Detect which cell encompasses the target text, then output its [X, Y] center coordinate. 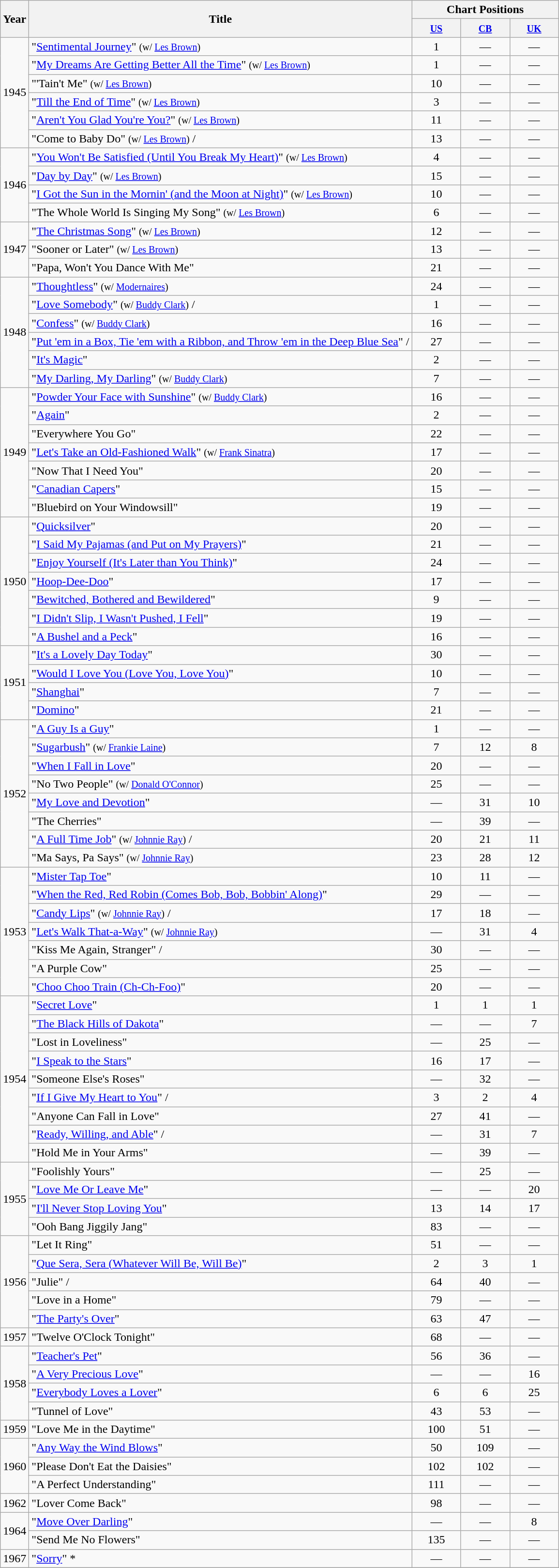
"Confess" (w/ Buddy Clark) [221, 323]
32 [485, 1079]
1962 [15, 1503]
"Let It Ring" [221, 1245]
"I'll Never Stop Loving You" [221, 1208]
28 [485, 858]
"Again" [221, 415]
"Sentimental Journey" (w/ Les Brown) [221, 47]
"Shanghai" [221, 692]
"Love in a Home" [221, 1300]
"Sorry" * [221, 1558]
"A Very Precious Love" [221, 1374]
"Now That I Need You" [221, 470]
"Hoop-Dee-Doo" [221, 581]
"Powder Your Face with Sunshine" (w/ Buddy Clark) [221, 397]
"Domino" [221, 710]
109 [485, 1448]
"Teacher's Pet" [221, 1355]
"The Black Hills of Dakota" [221, 1024]
"Foolishly Yours" [221, 1171]
53 [485, 1411]
"Twelve O'Clock Tonight" [221, 1337]
"You Won't Be Satisfied (Until You Break My Heart)" (w/ Les Brown) [221, 157]
"Day by Day" (w/ Les Brown) [221, 175]
"My Love and Devotion" [221, 802]
1957 [15, 1337]
"I Got the Sun in the Mornin' (and the Moon at Night)" (w/ Les Brown) [221, 194]
"Let's Walk That-a-Way" (w/ Johnnie Ray) [221, 931]
"Tunnel of Love" [221, 1411]
"Move Over Darling" [221, 1521]
64 [437, 1282]
50 [437, 1448]
"Choo Choo Train (Ch-Ch-Foo)" [221, 987]
"It's Magic" [221, 360]
Year [15, 19]
"Aren't You Glad You're You?" (w/ Les Brown) [221, 120]
1948 [15, 332]
"Enjoy Yourself (It's Later than You Think)" [221, 563]
"I Didn't Slip, I Wasn't Pushed, I Fell" [221, 618]
79 [437, 1300]
1947 [15, 249]
"Love Me Or Leave Me" [221, 1190]
83 [437, 1226]
1945 [15, 93]
"I Speak to the Stars" [221, 1060]
"Come to Baby Do" (w/ Les Brown) / [221, 139]
"When the Red, Red Robin (Comes Bob, Bob, Bobbin' Along)" [221, 895]
"Bewitched, Bothered and Bewildered" [221, 600]
"Lost in Loveliness" [221, 1042]
"Ready, Willing, and Able" / [221, 1134]
100 [437, 1429]
14 [485, 1208]
Chart Positions [485, 10]
36 [485, 1355]
1950 [15, 581]
"A Guy Is a Guy" [221, 729]
"A Full Time Job" (w/ Johnnie Ray) / [221, 839]
"Lover Come Back" [221, 1503]
135 [437, 1540]
"Que Sera, Sera (Whatever Will Be, Will Be)" [221, 1263]
"It's a Lovely Day Today" [221, 655]
"The Party's Over" [221, 1319]
68 [437, 1337]
"Thoughtless" (w/ Modernaires) [221, 286]
"Canadian Capers" [221, 489]
23 [437, 858]
1946 [15, 185]
"Please Don't Eat the Daisies" [221, 1466]
"Bluebird on Your Windowsill" [221, 507]
Title [221, 19]
1955 [15, 1199]
"Let's Take an Old-Fashioned Walk" (w/ Frank Sinatra) [221, 452]
"Mister Tap Toe" [221, 876]
"Julie" / [221, 1282]
1964 [15, 1531]
1960 [15, 1466]
"Kiss Me Again, Stranger" / [221, 950]
"Put 'em in a Box, Tie 'em with a Ribbon, and Throw 'em in the Deep Blue Sea" / [221, 342]
1952 [15, 793]
"Ma Says, Pa Says" (w/ Johnnie Ray) [221, 858]
63 [437, 1319]
"If I Give My Heart to You" / [221, 1097]
47 [485, 1319]
"Love Me in the Daytime" [221, 1429]
1967 [15, 1558]
1956 [15, 1282]
"A Purple Cow" [221, 968]
"'Tain't Me" (w/ Les Brown) [221, 83]
40 [485, 1282]
"When I Fall in Love" [221, 765]
"Everybody Loves a Lover" [221, 1392]
111 [437, 1485]
1951 [15, 683]
29 [437, 895]
"My Darling, My Darling" (w/ Buddy Clark) [221, 378]
18 [485, 913]
"Secret Love" [221, 1005]
"No Two People" (w/ Donald O'Connor) [221, 784]
1958 [15, 1383]
"Would I Love You (Love You, Love You)" [221, 673]
"My Dreams Are Getting Better All the Time" (w/ Les Brown) [221, 65]
CB [485, 28]
"Love Somebody" (w/ Buddy Clark) / [221, 305]
"The Cherries" [221, 821]
22 [437, 434]
US [437, 28]
"A Bushel and a Peck" [221, 637]
1953 [15, 931]
43 [437, 1411]
9 [437, 600]
"Quicksilver" [221, 526]
1949 [15, 452]
"The Whole World Is Singing My Song" (w/ Les Brown) [221, 212]
41 [485, 1116]
"Sooner or Later" (w/ Les Brown) [221, 249]
"The Christmas Song" (w/ Les Brown) [221, 231]
"Someone Else's Roses" [221, 1079]
"I Said My Pajamas (and Put on My Prayers)" [221, 544]
"Ooh Bang Jiggily Jang" [221, 1226]
"Papa, Won't You Dance With Me" [221, 268]
"Anyone Can Fall in Love" [221, 1116]
"Sugarbush" (w/ Frankie Laine) [221, 747]
1959 [15, 1429]
UK [534, 28]
"Till the End of Time" (w/ Les Brown) [221, 102]
"Hold Me in Your Arms" [221, 1153]
"Candy Lips" (w/ Johnnie Ray) / [221, 913]
"A Perfect Understanding" [221, 1485]
"Everywhere You Go" [221, 434]
"Send Me No Flowers" [221, 1540]
"Any Way the Wind Blows" [221, 1448]
56 [437, 1355]
1954 [15, 1079]
98 [437, 1503]
